Find where the given text appears and provide that cell's center as (X, Y) coordinate. 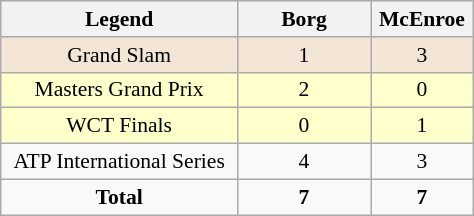
Legend (120, 19)
McEnroe (422, 19)
Masters Grand Prix (120, 90)
4 (304, 162)
Total (120, 197)
Grand Slam (120, 55)
2 (304, 90)
ATP International Series (120, 162)
WCT Finals (120, 126)
Borg (304, 19)
